Locate the cell with the specified text and output its [X, Y] center coordinate. 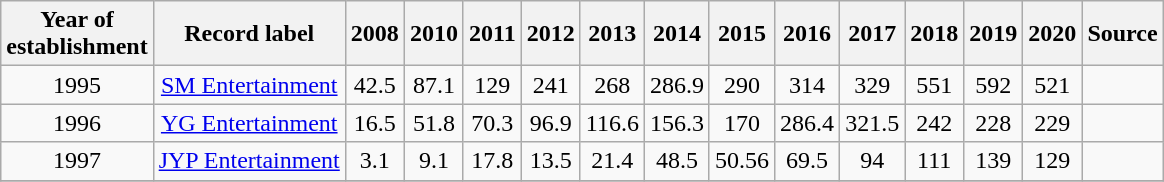
321.5 [872, 123]
Record label [249, 34]
21.4 [612, 161]
2015 [742, 34]
2018 [934, 34]
16.5 [374, 123]
2008 [374, 34]
1997 [77, 161]
SM Entertainment [249, 85]
551 [934, 85]
70.3 [492, 123]
1995 [77, 85]
50.56 [742, 161]
51.8 [434, 123]
JYP Entertainment [249, 161]
2012 [550, 34]
2014 [676, 34]
228 [994, 123]
111 [934, 161]
9.1 [434, 161]
2011 [492, 34]
242 [934, 123]
3.1 [374, 161]
314 [808, 85]
592 [994, 85]
286.4 [808, 123]
69.5 [808, 161]
87.1 [434, 85]
2019 [994, 34]
2020 [1052, 34]
286.9 [676, 85]
2016 [808, 34]
2013 [612, 34]
48.5 [676, 161]
116.6 [612, 123]
521 [1052, 85]
2010 [434, 34]
Source [1122, 34]
229 [1052, 123]
YG Entertainment [249, 123]
290 [742, 85]
13.5 [550, 161]
96.9 [550, 123]
329 [872, 85]
241 [550, 85]
1996 [77, 123]
170 [742, 123]
2017 [872, 34]
139 [994, 161]
42.5 [374, 85]
268 [612, 85]
94 [872, 161]
156.3 [676, 123]
Year ofestablishment [77, 34]
17.8 [492, 161]
